Capture the cell that displays the provided text and extract its [X, Y] central coordinate. 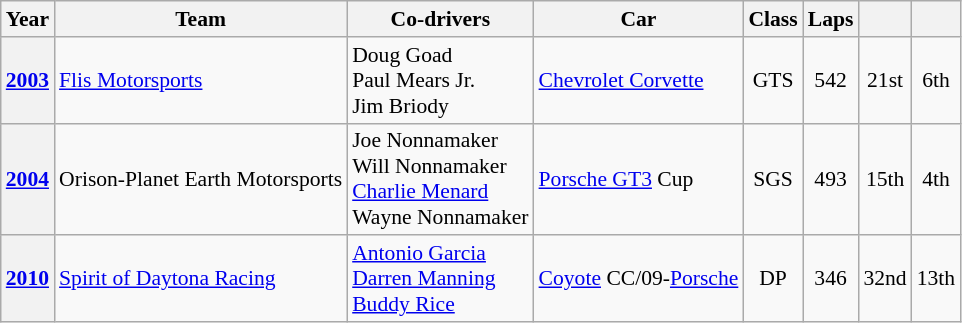
15th [884, 179]
2004 [28, 179]
SGS [772, 179]
Doug Goad Paul Mears Jr. Jim Briody [440, 80]
493 [831, 179]
Flis Motorsports [200, 80]
Class [772, 19]
Co-drivers [440, 19]
32nd [884, 280]
21st [884, 80]
6th [936, 80]
2003 [28, 80]
Year [28, 19]
13th [936, 280]
Car [639, 19]
Antonio Garcia Darren Manning Buddy Rice [440, 280]
Porsche GT3 Cup [639, 179]
Laps [831, 19]
Orison-Planet Earth Motorsports [200, 179]
Joe Nonnamaker Will Nonnamaker Charlie Menard Wayne Nonnamaker [440, 179]
Coyote CC/09-Porsche [639, 280]
Spirit of Daytona Racing [200, 280]
346 [831, 280]
4th [936, 179]
2010 [28, 280]
Team [200, 19]
DP [772, 280]
GTS [772, 80]
Chevrolet Corvette [639, 80]
542 [831, 80]
